Provide the (x, y) coordinate of the cell's center where the given text is located.  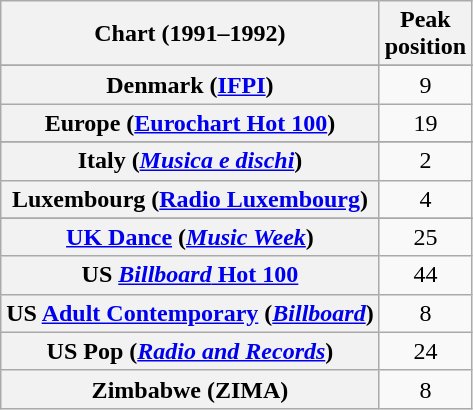
19 (425, 123)
Peakposition (425, 34)
US Pop (Radio and Records) (190, 351)
25 (425, 237)
9 (425, 85)
Europe (Eurochart Hot 100) (190, 123)
UK Dance (Music Week) (190, 237)
24 (425, 351)
US Adult Contemporary (Billboard) (190, 313)
Italy (Musica e dischi) (190, 161)
Chart (1991–1992) (190, 34)
Zimbabwe (ZIMA) (190, 389)
Luxembourg (Radio Luxembourg) (190, 199)
2 (425, 161)
Denmark (IFPI) (190, 85)
4 (425, 199)
44 (425, 275)
US Billboard Hot 100 (190, 275)
